Output the [X, Y] coordinate of the center of the cell containing the given text.  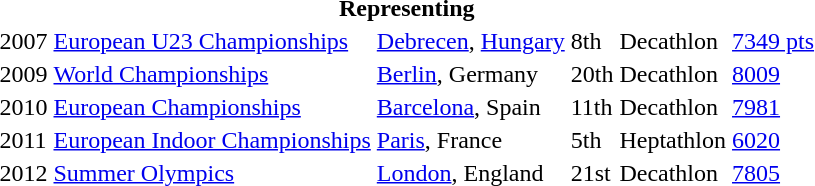
European U23 Championships [212, 41]
European Indoor Championships [212, 140]
Heptathlon [673, 140]
5th [592, 140]
8th [592, 41]
20th [592, 74]
European Championships [212, 107]
Debrecen, Hungary [470, 41]
Paris, France [470, 140]
Barcelona, Spain [470, 107]
Berlin, Germany [470, 74]
World Championships [212, 74]
11th [592, 107]
